Pinpoint the cell where the given text exists, returning its (x, y) midpoint coordinate. 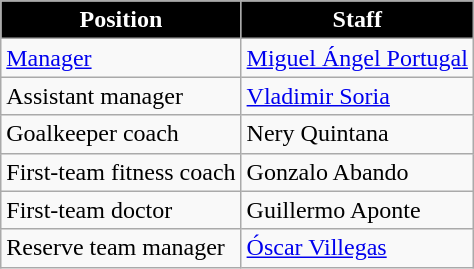
Reserve team manager (121, 248)
First-team fitness coach (121, 172)
Guillermo Aponte (357, 210)
Gonzalo Abando (357, 172)
Miguel Ángel Portugal (357, 58)
Staff (357, 20)
Nery Quintana (357, 134)
Position (121, 20)
Óscar Villegas (357, 248)
Assistant manager (121, 96)
Goalkeeper coach (121, 134)
Manager (121, 58)
Vladimir Soria (357, 96)
First-team doctor (121, 210)
